Pinpoint the cell where the given text exists, returning its [x, y] midpoint coordinate. 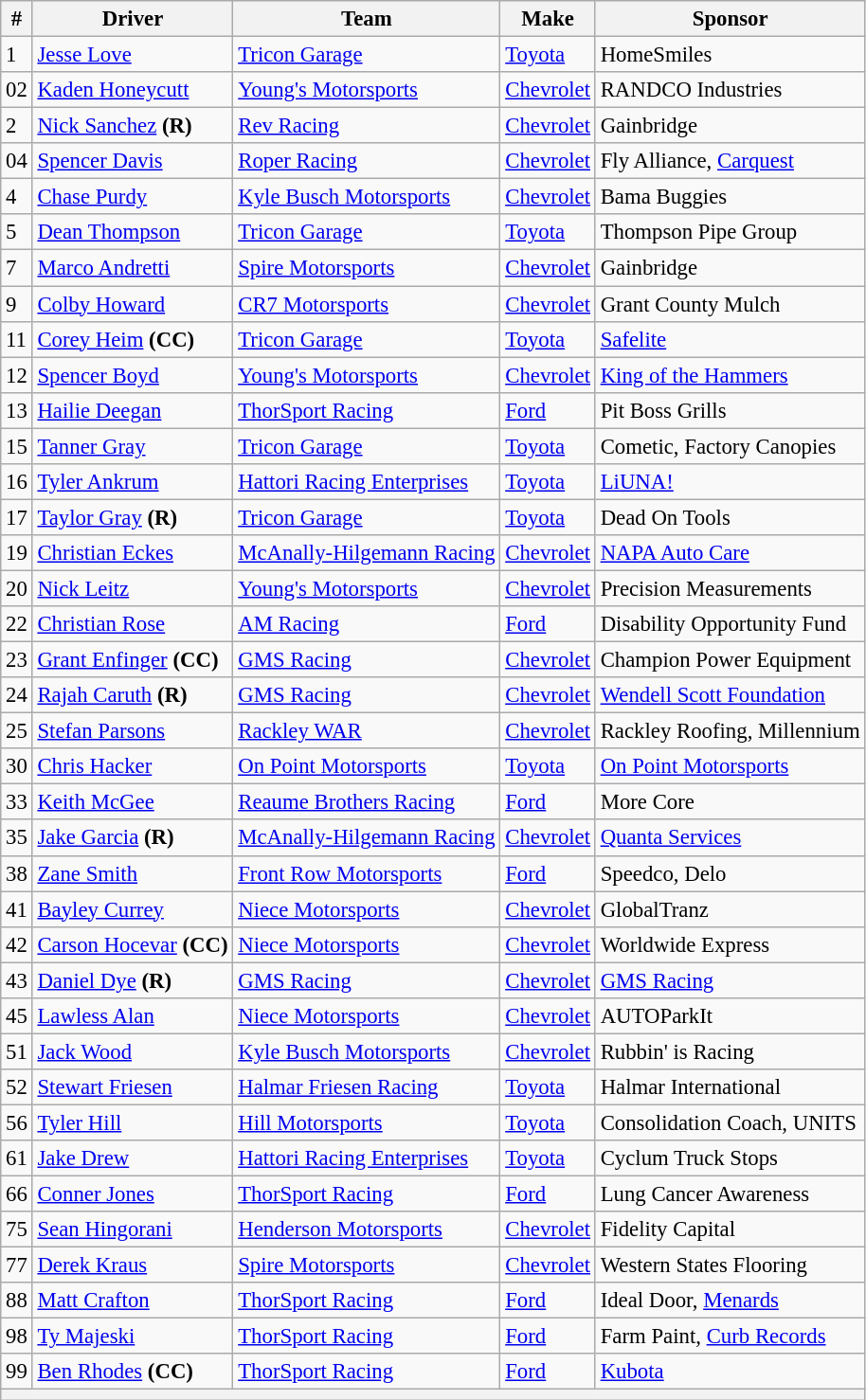
51 [17, 1051]
Worldwide Express [730, 944]
# [17, 19]
Hailie Deegan [133, 410]
Consolidation Coach, UNITS [730, 1122]
Make [548, 19]
Corey Heim (CC) [133, 339]
Team [367, 19]
Matt Crafton [133, 1301]
35 [17, 838]
Jesse Love [133, 55]
Champion Power Equipment [730, 660]
Fidelity Capital [730, 1229]
Sean Hingorani [133, 1229]
Disability Opportunity Fund [730, 624]
Rackley Roofing, Millennium [730, 731]
12 [17, 375]
2 [17, 126]
88 [17, 1301]
9 [17, 304]
41 [17, 909]
Derek Kraus [133, 1265]
HomeSmiles [730, 55]
4 [17, 197]
Fly Alliance, Carquest [730, 161]
Jake Garcia (R) [133, 838]
Roper Racing [367, 161]
Tyler Hill [133, 1122]
98 [17, 1337]
25 [17, 731]
17 [17, 517]
Kubota [730, 1373]
99 [17, 1373]
Ideal Door, Menards [730, 1301]
More Core [730, 802]
Chris Hacker [133, 766]
19 [17, 553]
Dean Thompson [133, 232]
22 [17, 624]
77 [17, 1265]
16 [17, 482]
02 [17, 90]
Wendell Scott Foundation [730, 695]
20 [17, 588]
Nick Leitz [133, 588]
Tanner Gray [133, 446]
Driver [133, 19]
GlobalTranz [730, 909]
Spencer Davis [133, 161]
Cometic, Factory Canopies [730, 446]
11 [17, 339]
Chase Purdy [133, 197]
RANDCO Industries [730, 90]
Marco Andretti [133, 268]
Christian Rose [133, 624]
61 [17, 1158]
Conner Jones [133, 1194]
Daniel Dye (R) [133, 980]
Precision Measurements [730, 588]
Lawless Alan [133, 1016]
Safelite [730, 339]
38 [17, 873]
Henderson Motorsports [367, 1229]
Bayley Currey [133, 909]
AUTOParkIt [730, 1016]
43 [17, 980]
Sponsor [730, 19]
13 [17, 410]
7 [17, 268]
Lung Cancer Awareness [730, 1194]
Ben Rhodes (CC) [133, 1373]
King of the Hammers [730, 375]
5 [17, 232]
Keith McGee [133, 802]
Farm Paint, Curb Records [730, 1337]
Kaden Honeycutt [133, 90]
Jack Wood [133, 1051]
56 [17, 1122]
Western States Flooring [730, 1265]
Zane Smith [133, 873]
33 [17, 802]
AM Racing [367, 624]
52 [17, 1087]
Tyler Ankrum [133, 482]
Halmar Friesen Racing [367, 1087]
Dead On Tools [730, 517]
Rubbin' is Racing [730, 1051]
Rackley WAR [367, 731]
1 [17, 55]
04 [17, 161]
Quanta Services [730, 838]
75 [17, 1229]
Stefan Parsons [133, 731]
Nick Sanchez (R) [133, 126]
Spencer Boyd [133, 375]
45 [17, 1016]
Thompson Pipe Group [730, 232]
Speedco, Delo [730, 873]
Colby Howard [133, 304]
Rajah Caruth (R) [133, 695]
Ty Majeski [133, 1337]
Stewart Friesen [133, 1087]
Hill Motorsports [367, 1122]
Bama Buggies [730, 197]
CR7 Motorsports [367, 304]
Rev Racing [367, 126]
15 [17, 446]
24 [17, 695]
30 [17, 766]
Halmar International [730, 1087]
Reaume Brothers Racing [367, 802]
Cyclum Truck Stops [730, 1158]
23 [17, 660]
42 [17, 944]
Grant County Mulch [730, 304]
NAPA Auto Care [730, 553]
Front Row Motorsports [367, 873]
Jake Drew [133, 1158]
LiUNA! [730, 482]
Grant Enfinger (CC) [133, 660]
Pit Boss Grills [730, 410]
Christian Eckes [133, 553]
Carson Hocevar (CC) [133, 944]
Taylor Gray (R) [133, 517]
66 [17, 1194]
